For the text-containing cell, return its midpoint in (x, y) coordinate format. 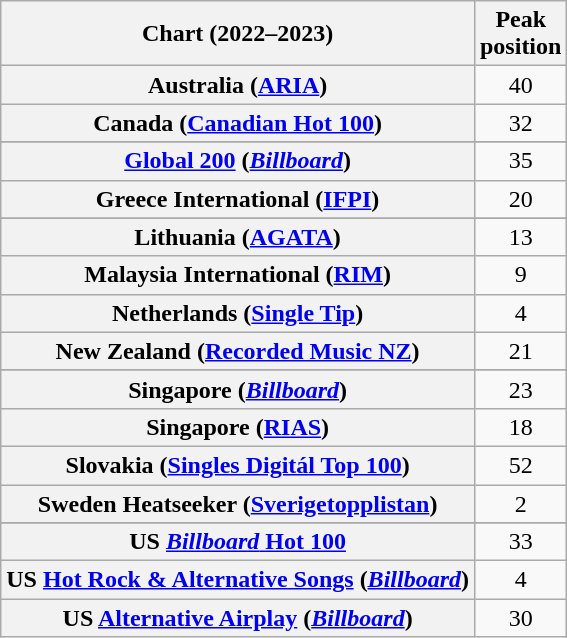
US Billboard Hot 100 (238, 542)
Slovakia (Singles Digitál Top 100) (238, 465)
Lithuania (AGATA) (238, 237)
US Alternative Airplay (Billboard) (238, 618)
Peakposition (520, 34)
Netherlands (Single Tip) (238, 313)
Singapore (RIAS) (238, 427)
Chart (2022–2023) (238, 34)
32 (520, 123)
20 (520, 199)
Global 200 (Billboard) (238, 161)
23 (520, 389)
Sweden Heatseeker (Sverigetopplistan) (238, 503)
Malaysia International (RIM) (238, 275)
52 (520, 465)
21 (520, 351)
30 (520, 618)
40 (520, 85)
US Hot Rock & Alternative Songs (Billboard) (238, 580)
18 (520, 427)
New Zealand (Recorded Music NZ) (238, 351)
Australia (ARIA) (238, 85)
9 (520, 275)
Canada (Canadian Hot 100) (238, 123)
13 (520, 237)
33 (520, 542)
35 (520, 161)
Singapore (Billboard) (238, 389)
2 (520, 503)
Greece International (IFPI) (238, 199)
